Detect which cell encompasses the target text, then output its [x, y] center coordinate. 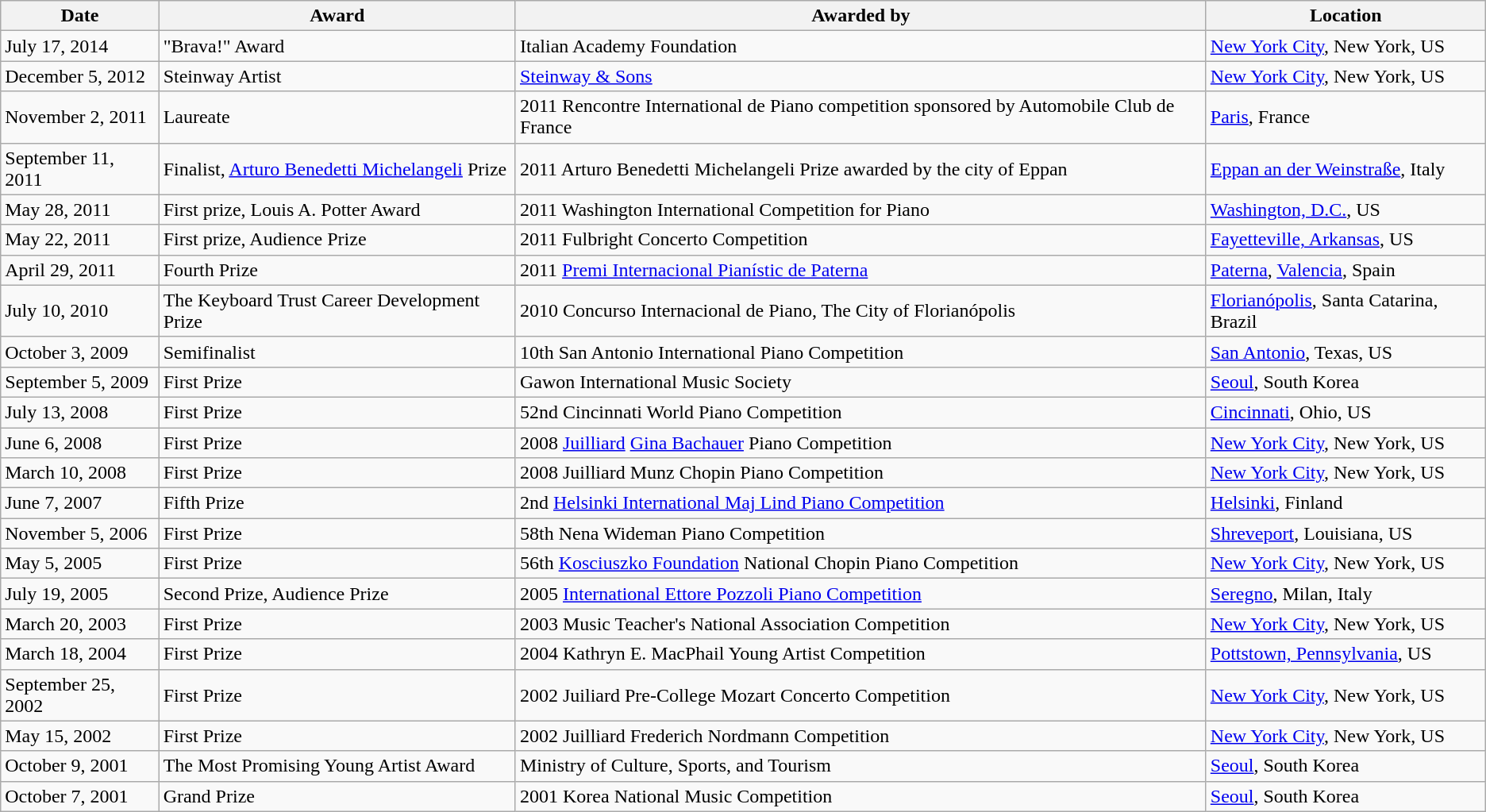
Gawon International Music Society [860, 382]
2011 Arturo Benedetti Michelangeli Prize awarded by the city of Eppan [860, 168]
Seregno, Milan, Italy [1345, 594]
Grand Prize [337, 796]
November 2, 2011 [79, 117]
Paterna, Valencia, Spain [1345, 270]
July 13, 2008 [79, 412]
2011 Premi Internacional Pianístic de Paterna [860, 270]
Eppan an der Weinstraße, Italy [1345, 168]
58th Nena Wideman Piano Competition [860, 533]
Helsinki, Finland [1345, 503]
December 5, 2012 [79, 76]
Pottstown, Pennsylvania, US [1345, 654]
May 5, 2005 [79, 564]
July 19, 2005 [79, 594]
Semifinalist [337, 352]
10th San Antonio International Piano Competition [860, 352]
2nd Helsinki International Maj Lind Piano Competition [860, 503]
Fayetteville, Arkansas, US [1345, 240]
2005 International Ettore Pozzoli Piano Competition [860, 594]
2003 Music Teacher's National Association Competition [860, 624]
2004 Kathryn E. MacPhail Young Artist Competition [860, 654]
Fifth Prize [337, 503]
March 10, 2008 [79, 473]
Ministry of Culture, Sports, and Tourism [860, 766]
July 10, 2010 [79, 311]
Washington, D.C., US [1345, 210]
March 18, 2004 [79, 654]
May 28, 2011 [79, 210]
Florianópolis, Santa Catarina, Brazil [1345, 311]
2010 Concurso Internacional de Piano, The City of Florianópolis [860, 311]
May 15, 2002 [79, 736]
The Keyboard Trust Career Development Prize [337, 311]
September 11, 2011 [79, 168]
Award [337, 16]
Second Prize, Audience Prize [337, 594]
July 17, 2014 [79, 46]
56th Kosciuszko Foundation National Chopin Piano Competition [860, 564]
52nd Cincinnati World Piano Competition [860, 412]
2011 Washington International Competition for Piano [860, 210]
San Antonio, Texas, US [1345, 352]
October 9, 2001 [79, 766]
2008 Juilliard Gina Bachauer Piano Competition [860, 442]
Italian Academy Foundation [860, 46]
Laureate [337, 117]
September 5, 2009 [79, 382]
The Most Promising Young Artist Award [337, 766]
June 7, 2007 [79, 503]
First prize, Audience Prize [337, 240]
Shreveport, Louisiana, US [1345, 533]
2008 Juilliard Munz Chopin Piano Competition [860, 473]
March 20, 2003 [79, 624]
2002 Juiliard Pre-College Mozart Concerto Competition [860, 695]
Finalist, Arturo Benedetti Michelangeli Prize [337, 168]
May 22, 2011 [79, 240]
First prize, Louis A. Potter Award [337, 210]
Date [79, 16]
Cincinnati, Ohio, US [1345, 412]
October 7, 2001 [79, 796]
September 25, 2002 [79, 695]
2002 Juilliard Frederich Nordmann Competition [860, 736]
October 3, 2009 [79, 352]
2001 Korea National Music Competition [860, 796]
Steinway Artist [337, 76]
Paris, France [1345, 117]
June 6, 2008 [79, 442]
Fourth Prize [337, 270]
Awarded by [860, 16]
"Brava!" Award [337, 46]
November 5, 2006 [79, 533]
2011 Fulbright Concerto Competition [860, 240]
April 29, 2011 [79, 270]
Location [1345, 16]
Steinway & Sons [860, 76]
2011 Rencontre International de Piano competition sponsored by Automobile Club de France [860, 117]
